Scan for the cell matching the given text and deliver its (X, Y) coordinate at center. 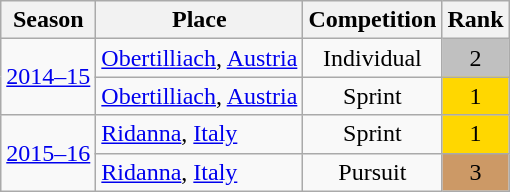
Individual (372, 58)
3 (476, 172)
Competition (372, 20)
Pursuit (372, 172)
2015–16 (48, 153)
Season (48, 20)
2 (476, 58)
Place (200, 20)
Rank (476, 20)
2014–15 (48, 77)
